Search for the cell housing the specified text and yield its (x, y) center coordinate. 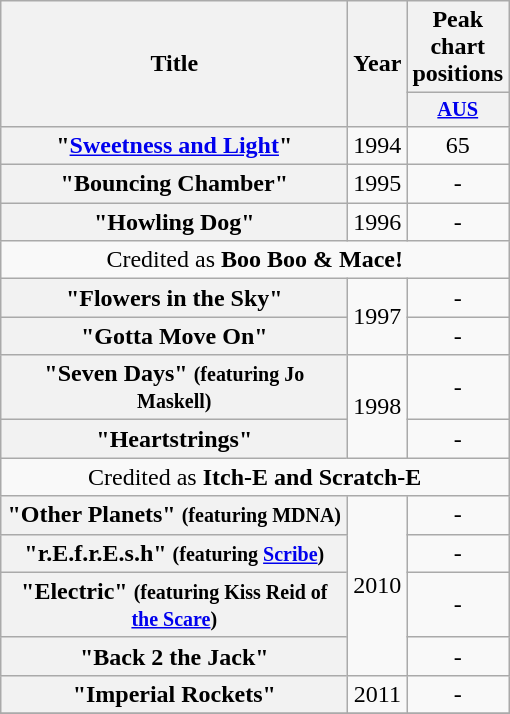
1998 (378, 406)
1996 (378, 222)
1995 (378, 184)
Credited as Itch-E and Scratch-E (255, 477)
65 (458, 145)
"Howling Dog" (174, 222)
"Other Planets" (featuring MDNA) (174, 515)
"Electric" (featuring Kiss Reid of the Scare) (174, 604)
AUS (458, 110)
Title (174, 64)
"Flowers in the Sky" (174, 298)
1997 (378, 317)
"Heartstrings" (174, 439)
"Imperial Rockets" (174, 694)
"Bouncing Chamber" (174, 184)
2011 (378, 694)
Year (378, 64)
1994 (378, 145)
"Back 2 the Jack" (174, 656)
"r.E.f.r.E.s.h" (featuring Scribe) (174, 553)
"Seven Days" (featuring Jo Maskell) (174, 388)
2010 (378, 586)
"Sweetness and Light" (174, 145)
Peak chart positions (458, 47)
Credited as Boo Boo & Mace! (255, 260)
"Gotta Move On" (174, 336)
